Return the [X, Y] coordinate for the center point of the cell that contains the specified text.  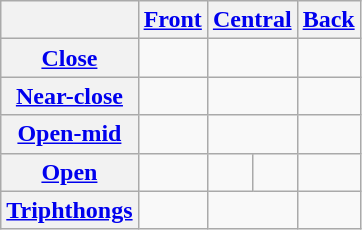
Close [70, 58]
Central [252, 20]
Triphthongs [70, 210]
Open [70, 172]
Back [328, 20]
Open-mid [70, 134]
Front [172, 20]
Near-close [70, 96]
